Scan for the cell matching the given text and deliver its (x, y) coordinate at center. 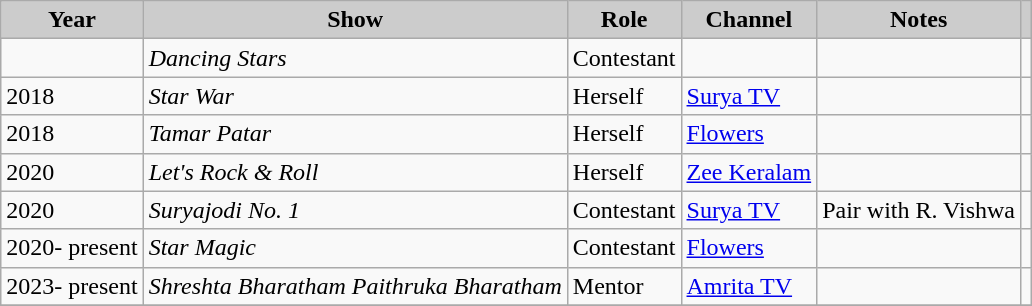
2020- present (72, 248)
Let's Rock & Roll (355, 172)
Zee Keralam (749, 172)
Tamar Patar (355, 134)
Year (72, 20)
Suryajodi No. 1 (355, 210)
2023- present (72, 286)
Pair with R. Vishwa (919, 210)
Mentor (624, 286)
Dancing Stars (355, 58)
Notes (919, 20)
Shreshta Bharatham Paithruka Bharatham (355, 286)
Channel (749, 20)
Amrita TV (749, 286)
Role (624, 20)
Star War (355, 96)
Show (355, 20)
Star Magic (355, 248)
